Scan for the cell matching the given text and deliver its [X, Y] coordinate at center. 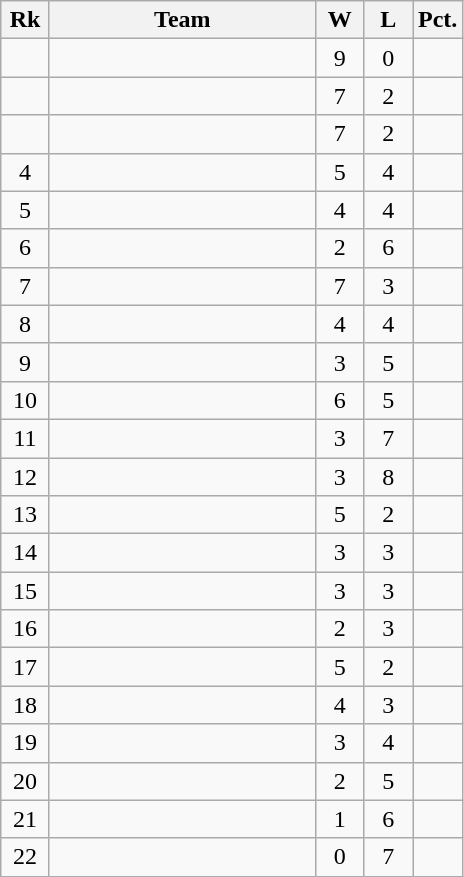
12 [26, 477]
15 [26, 591]
Pct. [437, 20]
L [388, 20]
11 [26, 438]
16 [26, 629]
20 [26, 781]
19 [26, 743]
22 [26, 857]
Rk [26, 20]
10 [26, 400]
13 [26, 515]
21 [26, 819]
17 [26, 667]
1 [340, 819]
Team [182, 20]
W [340, 20]
18 [26, 705]
14 [26, 553]
